For the text-containing cell, return its midpoint in (x, y) coordinate format. 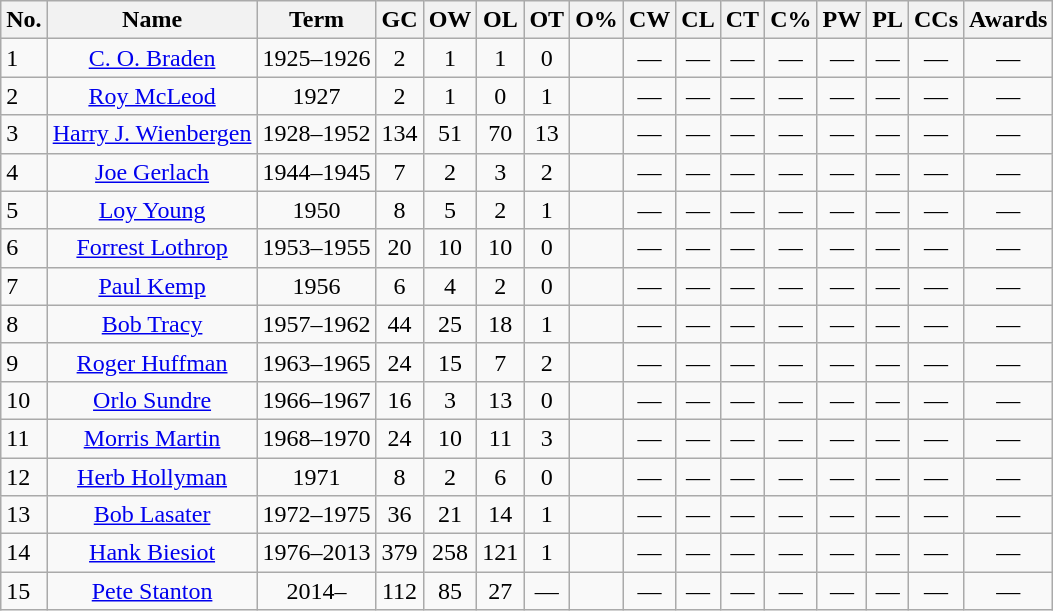
Term (316, 20)
Bob Tracy (152, 324)
1957–1962 (316, 324)
1928–1952 (316, 134)
Harry J. Wienbergen (152, 134)
GC (400, 20)
CL (698, 20)
No. (24, 20)
Awards (1008, 20)
20 (400, 248)
2014– (316, 591)
18 (500, 324)
Herb Hollyman (152, 477)
Roy McLeod (152, 96)
379 (400, 553)
1968–1970 (316, 438)
1976–2013 (316, 553)
36 (400, 515)
12 (24, 477)
Bob Lasater (152, 515)
Paul Kemp (152, 286)
Forrest Lothrop (152, 248)
1927 (316, 96)
O% (597, 20)
134 (400, 134)
1944–1945 (316, 172)
OL (500, 20)
112 (400, 591)
Joe Gerlach (152, 172)
51 (450, 134)
44 (400, 324)
C% (791, 20)
1950 (316, 210)
1971 (316, 477)
1963–1965 (316, 362)
21 (450, 515)
258 (450, 553)
OW (450, 20)
1966–1967 (316, 400)
1972–1975 (316, 515)
Hank Biesiot (152, 553)
OT (547, 20)
C. O. Braden (152, 58)
1953–1955 (316, 248)
Morris Martin (152, 438)
PW (842, 20)
CW (649, 20)
85 (450, 591)
Loy Young (152, 210)
Pete Stanton (152, 591)
70 (500, 134)
25 (450, 324)
CT (742, 20)
Name (152, 20)
9 (24, 362)
1956 (316, 286)
Roger Huffman (152, 362)
121 (500, 553)
PL (888, 20)
27 (500, 591)
16 (400, 400)
1925–1926 (316, 58)
CCs (936, 20)
Orlo Sundre (152, 400)
